Scan for the cell matching the given text and deliver its [X, Y] coordinate at center. 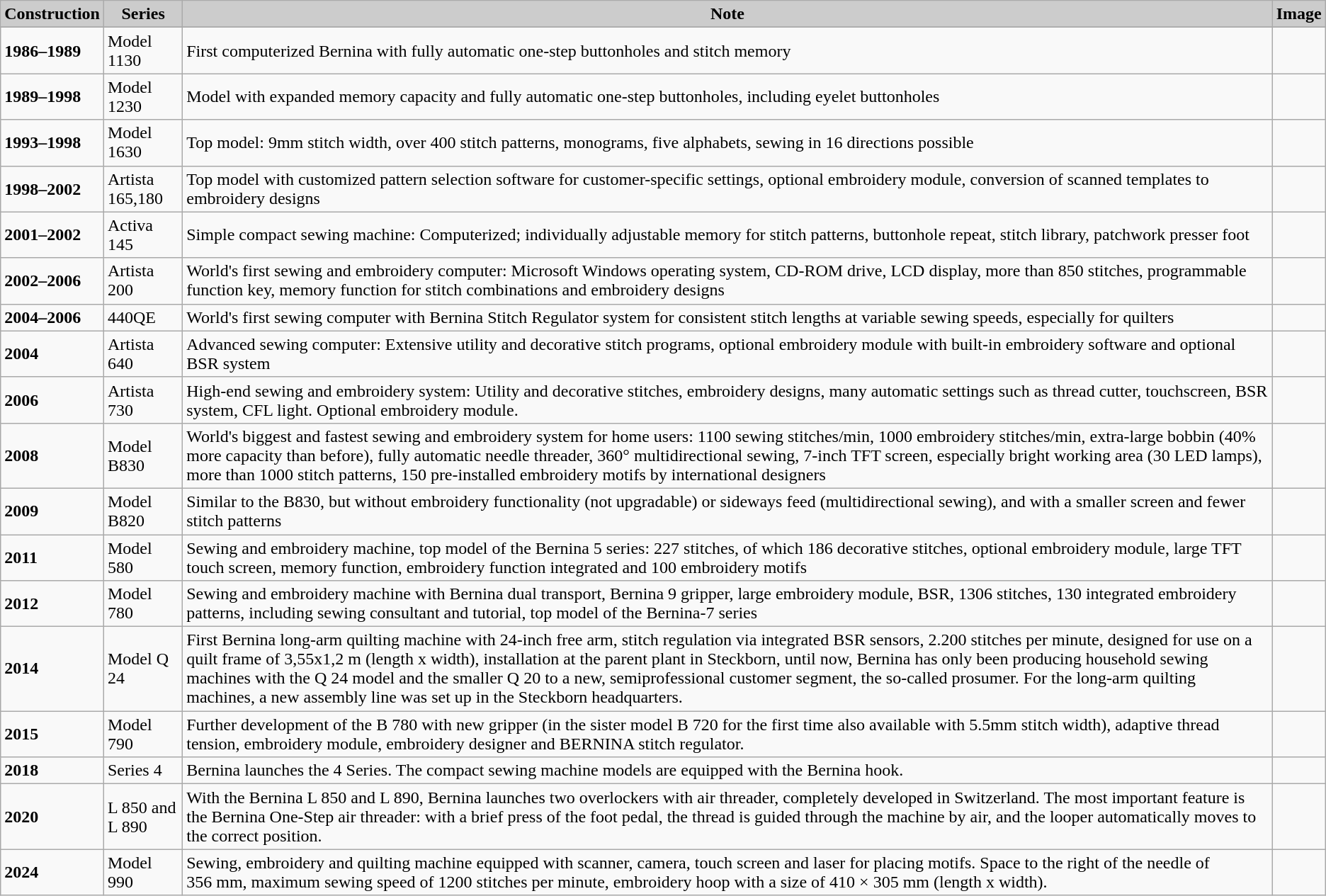
First computerized Bernina with fully automatic one-step buttonholes and stitch memory [727, 51]
2008 [52, 455]
1986–1989 [52, 51]
Model B830 [143, 455]
2006 [52, 399]
Artista 165,180 [143, 188]
2018 [52, 771]
2014 [52, 669]
2024 [52, 873]
2001–2002 [52, 235]
Bernina launches the 4 Series. The compact sewing machine models are equipped with the Bernina hook. [727, 771]
Series [143, 14]
2004 [52, 354]
2020 [52, 817]
Model 1630 [143, 143]
2011 [52, 557]
Model 990 [143, 873]
Model 790 [143, 734]
440QE [143, 317]
1998–2002 [52, 188]
Artista 640 [143, 354]
1989–1998 [52, 96]
Model B820 [143, 511]
Model 580 [143, 557]
Note [727, 14]
Model with expanded memory capacity and fully automatic one-step buttonholes, including eyelet buttonholes [727, 96]
2002–2006 [52, 280]
2015 [52, 734]
Construction [52, 14]
World's first sewing computer with Bernina Stitch Regulator system for consistent stitch lengths at variable sewing speeds, especially for quilters [727, 317]
Model Q 24 [143, 669]
Activa 145 [143, 235]
Series 4 [143, 771]
2004–2006 [52, 317]
Top model: 9mm stitch width, over 400 stitch patterns, monograms, five alphabets, sewing in 16 directions possible [727, 143]
2009 [52, 511]
Artista 200 [143, 280]
2012 [52, 603]
Artista 730 [143, 399]
Image [1299, 14]
Model 1230 [143, 96]
Model 780 [143, 603]
1993–1998 [52, 143]
Model 1130 [143, 51]
L 850 and L 890 [143, 817]
